Find where the given text appears and provide that cell's center as [x, y] coordinate. 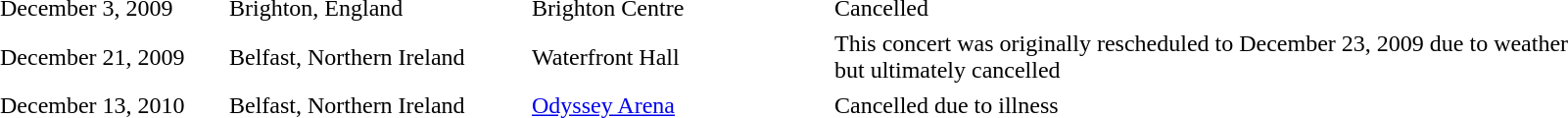
Belfast, Northern Ireland [376, 57]
Waterfront Hall [679, 57]
